Extract the [X, Y] coordinate from the center of the cell holding the provided text.  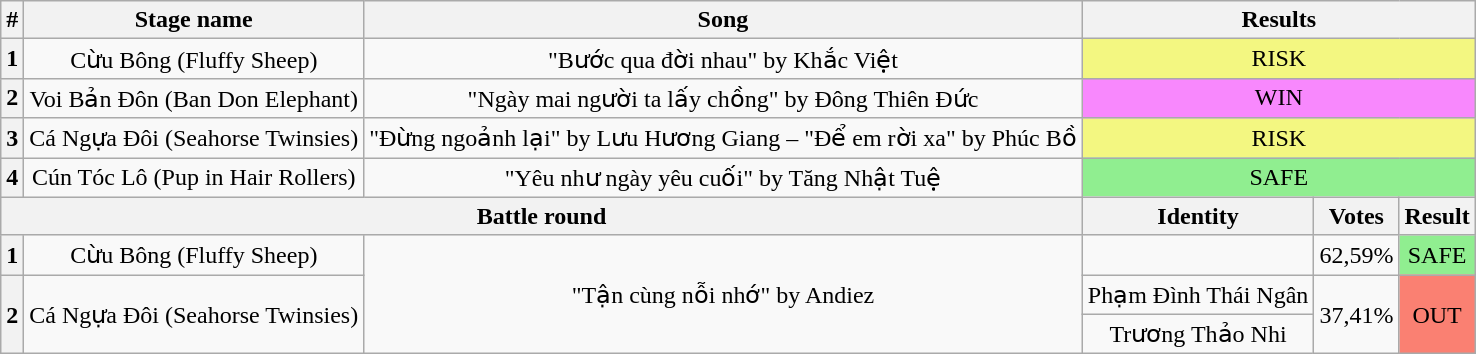
Battle round [542, 216]
Votes [1356, 216]
Phạm Đình Thái Ngân [1198, 295]
"Tận cùng nỗi nhớ" by Andiez [724, 294]
"Yêu như ngày yêu cuối" by Tăng Nhật Tuệ [724, 178]
"Ngày mai người ta lấy chồng" by Đông Thiên Đức [724, 98]
Cún Tóc Lô (Pup in Hair Rollers) [194, 178]
"Bước qua đời nhau" by Khắc Việt [724, 59]
3 [12, 138]
62,59% [1356, 255]
Results [1278, 20]
Identity [1198, 216]
Voi Bản Đôn (Ban Don Elephant) [194, 98]
37,41% [1356, 314]
# [12, 20]
4 [12, 178]
"Đừng ngoảnh lại" by Lưu Hương Giang – "Để em rời xa" by Phúc Bồ [724, 138]
Stage name [194, 20]
Song [724, 20]
WIN [1278, 98]
OUT [1437, 314]
Result [1437, 216]
Trương Thảo Nhi [1198, 334]
